Capture the cell that displays the provided text and extract its (x, y) central coordinate. 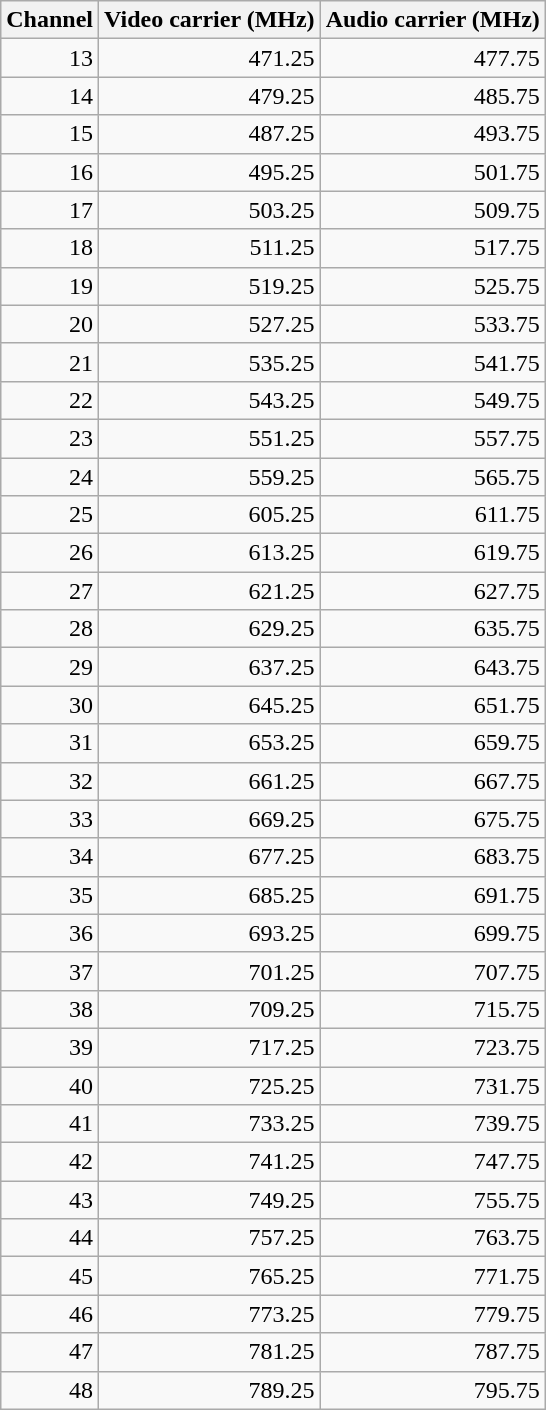
525.75 (432, 286)
733.25 (210, 1124)
683.75 (432, 857)
549.75 (432, 400)
699.75 (432, 933)
675.75 (432, 819)
747.75 (432, 1162)
781.25 (210, 1352)
29 (50, 667)
741.25 (210, 1162)
653.25 (210, 743)
21 (50, 362)
471.25 (210, 58)
543.25 (210, 400)
479.25 (210, 96)
707.75 (432, 971)
35 (50, 895)
677.25 (210, 857)
48 (50, 1390)
731.75 (432, 1085)
13 (50, 58)
527.25 (210, 324)
691.75 (432, 895)
32 (50, 781)
635.75 (432, 629)
533.75 (432, 324)
16 (50, 172)
43 (50, 1200)
627.75 (432, 591)
787.75 (432, 1352)
511.25 (210, 248)
619.75 (432, 553)
14 (50, 96)
45 (50, 1276)
661.25 (210, 781)
503.25 (210, 210)
613.25 (210, 553)
723.75 (432, 1047)
38 (50, 1009)
709.25 (210, 1009)
519.25 (210, 286)
611.75 (432, 515)
795.75 (432, 1390)
19 (50, 286)
517.75 (432, 248)
Audio carrier (MHz) (432, 20)
40 (50, 1085)
559.25 (210, 477)
28 (50, 629)
749.25 (210, 1200)
46 (50, 1314)
651.75 (432, 705)
779.75 (432, 1314)
30 (50, 705)
477.75 (432, 58)
667.75 (432, 781)
755.75 (432, 1200)
495.25 (210, 172)
47 (50, 1352)
725.25 (210, 1085)
771.75 (432, 1276)
17 (50, 210)
645.25 (210, 705)
18 (50, 248)
24 (50, 477)
757.25 (210, 1238)
637.25 (210, 667)
643.75 (432, 667)
715.75 (432, 1009)
22 (50, 400)
765.25 (210, 1276)
669.25 (210, 819)
551.25 (210, 438)
739.75 (432, 1124)
485.75 (432, 96)
541.75 (432, 362)
41 (50, 1124)
717.25 (210, 1047)
773.25 (210, 1314)
27 (50, 591)
493.75 (432, 134)
693.25 (210, 933)
44 (50, 1238)
Video carrier (MHz) (210, 20)
Channel (50, 20)
763.75 (432, 1238)
39 (50, 1047)
25 (50, 515)
487.25 (210, 134)
659.75 (432, 743)
501.75 (432, 172)
23 (50, 438)
565.75 (432, 477)
36 (50, 933)
509.75 (432, 210)
535.25 (210, 362)
701.25 (210, 971)
33 (50, 819)
42 (50, 1162)
557.75 (432, 438)
605.25 (210, 515)
34 (50, 857)
621.25 (210, 591)
15 (50, 134)
629.25 (210, 629)
20 (50, 324)
37 (50, 971)
685.25 (210, 895)
31 (50, 743)
789.25 (210, 1390)
26 (50, 553)
